Return (x, y) of the center of cell containing provided text 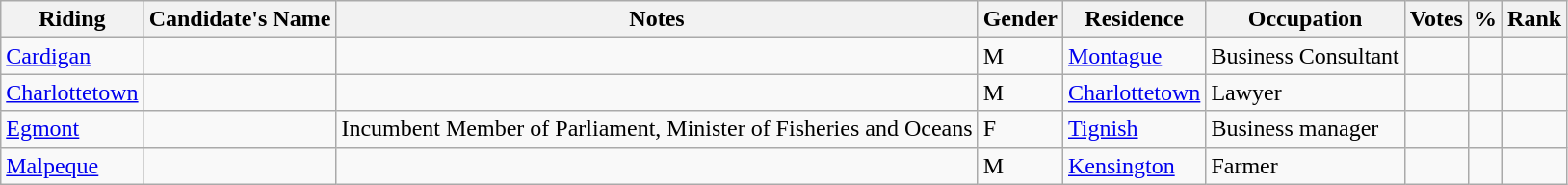
Candidate's Name (240, 19)
% (1485, 19)
Residence (1134, 19)
F (1020, 129)
Business Consultant (1305, 56)
Riding (72, 19)
Gender (1020, 19)
Egmont (72, 129)
Incumbent Member of Parliament, Minister of Fisheries and Oceans (657, 129)
Montague (1134, 56)
Occupation (1305, 19)
Tignish (1134, 129)
Votes (1436, 19)
Rank (1535, 19)
Cardigan (72, 56)
Lawyer (1305, 92)
Kensington (1134, 166)
Notes (657, 19)
Farmer (1305, 166)
Malpeque (72, 166)
Business manager (1305, 129)
